For the text-containing cell, return its midpoint in [x, y] coordinate format. 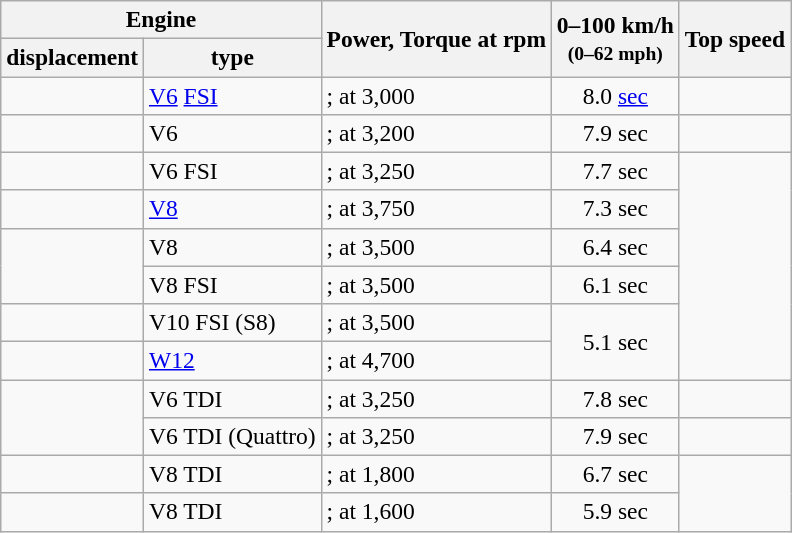
5.9 sec [615, 512]
; at 3,750 [436, 209]
Engine [161, 19]
type [233, 57]
6.7 sec [615, 474]
5.1 sec [615, 341]
6.4 sec [615, 247]
; at 3,200 [436, 133]
; at 4,700 [436, 360]
displacement [72, 57]
V6 TDI [233, 398]
V8 FSI [233, 285]
V6 [233, 133]
W12 [233, 360]
8.0 sec [615, 95]
Top speed [734, 38]
7.8 sec [615, 398]
V10 FSI (S8) [233, 322]
; at 3,000 [436, 95]
; at 1,600 [436, 512]
0–100 km/h(0–62 mph) [615, 38]
; at 1,800 [436, 474]
7.3 sec [615, 209]
6.1 sec [615, 285]
7.7 sec [615, 171]
V6 TDI (Quattro) [233, 436]
Power, Torque at rpm [436, 38]
